Return (X, Y) of the center of cell containing provided text 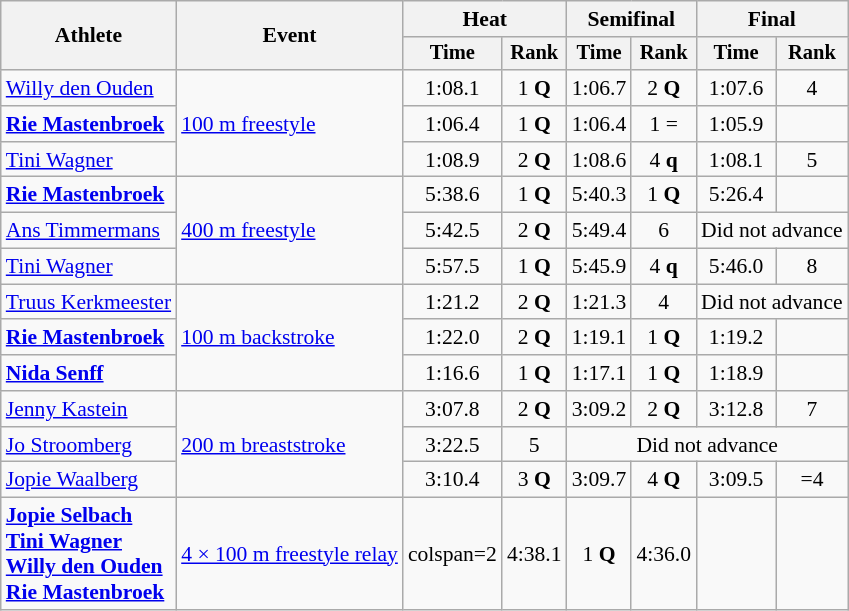
1:21.2 (452, 302)
1:08.9 (452, 160)
1:22.0 (452, 338)
Event (290, 36)
4:38.1 (534, 554)
6 (664, 231)
4 Q (664, 480)
5:45.9 (600, 267)
Truus Kerkmeester (88, 302)
Jopie Waalberg (88, 480)
400 m freestyle (290, 230)
1:06.7 (600, 88)
Ans Timmermans (88, 231)
3:10.4 (452, 480)
5:26.4 (736, 195)
5:40.3 (600, 195)
Final (772, 19)
=4 (812, 480)
Heat (485, 19)
Jopie SelbachTini WagnerWilly den OudenRie Mastenbroek (88, 554)
3:09.2 (600, 409)
3:07.8 (452, 409)
4 × 100 m freestyle relay (290, 554)
Athlete (88, 36)
8 (812, 267)
1 = (664, 124)
5:49.4 (600, 231)
5:46.0 (736, 267)
Nida Senff (88, 373)
4:36.0 (664, 554)
Semifinal (632, 19)
7 (812, 409)
1:19.1 (600, 338)
3:09.5 (736, 480)
3:12.8 (736, 409)
1:07.6 (736, 88)
1:19.2 (736, 338)
3:22.5 (452, 445)
colspan=2 (452, 554)
5:57.5 (452, 267)
1:16.6 (452, 373)
5:38.6 (452, 195)
1:05.9 (736, 124)
200 m breaststroke (290, 444)
1:18.9 (736, 373)
1:17.1 (600, 373)
100 m backstroke (290, 338)
Willy den Ouden (88, 88)
Jo Stroomberg (88, 445)
5:42.5 (452, 231)
3 Q (534, 480)
100 m freestyle (290, 124)
1:21.3 (600, 302)
Jenny Kastein (88, 409)
3:09.7 (600, 480)
1:08.6 (600, 160)
